Capture the cell that displays the provided text and extract its [x, y] central coordinate. 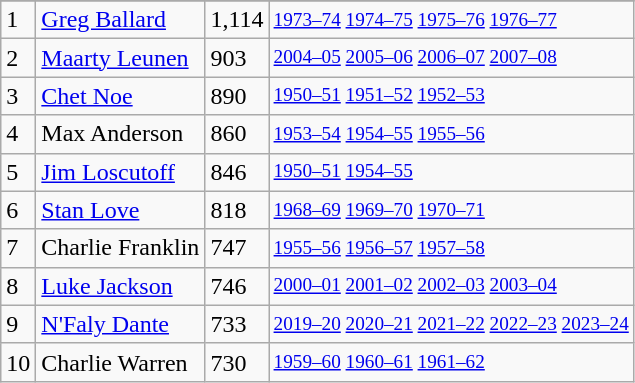
6 [18, 210]
846 [237, 172]
Greg Ballard [120, 20]
1953–54 1954–55 1955–56 [451, 134]
4 [18, 134]
7 [18, 248]
2000–01 2001–02 2002–03 2003–04 [451, 286]
9 [18, 324]
Max Anderson [120, 134]
N'Faly Dante [120, 324]
1 [18, 20]
730 [237, 362]
903 [237, 58]
1968–69 1969–70 1970–71 [451, 210]
733 [237, 324]
2 [18, 58]
1955–56 1956–57 1957–58 [451, 248]
10 [18, 362]
3 [18, 96]
747 [237, 248]
Jim Loscutoff [120, 172]
Stan Love [120, 210]
1,114 [237, 20]
860 [237, 134]
1950–51 1954–55 [451, 172]
1973–74 1974–75 1975–76 1976–77 [451, 20]
Charlie Warren [120, 362]
1959–60 1960–61 1961–62 [451, 362]
2019–20 2020–21 2021–22 2022–23 2023–24 [451, 324]
2004–05 2005–06 2006–07 2007–08 [451, 58]
Chet Noe [120, 96]
Maarty Leunen [120, 58]
1950–51 1951–52 1952–53 [451, 96]
Charlie Franklin [120, 248]
890 [237, 96]
746 [237, 286]
Luke Jackson [120, 286]
818 [237, 210]
8 [18, 286]
5 [18, 172]
